Locate the cell with the specified text and output its [x, y] center coordinate. 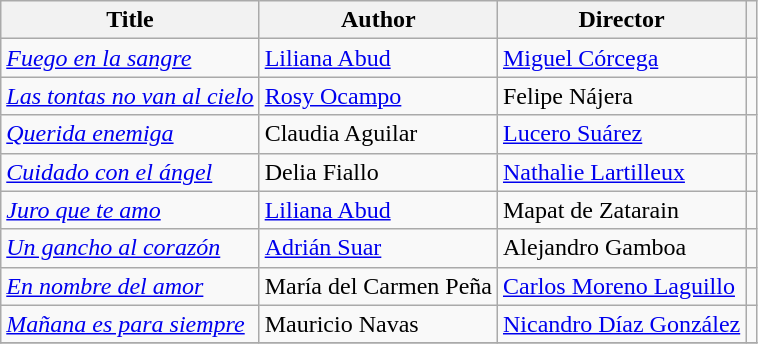
Author [378, 20]
Mauricio Navas [378, 324]
Delia Fiallo [378, 172]
En nombre del amor [130, 286]
Claudia Aguilar [378, 134]
Lucero Suárez [621, 134]
Miguel Córcega [621, 58]
Un gancho al corazón [130, 248]
Mapat de Zatarain [621, 210]
Adrián Suar [378, 248]
Felipe Nájera [621, 96]
Querida enemiga [130, 134]
Rosy Ocampo [378, 96]
Carlos Moreno Laguillo [621, 286]
Las tontas no van al cielo [130, 96]
Fuego en la sangre [130, 58]
Alejandro Gamboa [621, 248]
Title [130, 20]
Director [621, 20]
Mañana es para siempre [130, 324]
Juro que te amo [130, 210]
María del Carmen Peña [378, 286]
Cuidado con el ángel [130, 172]
Nicandro Díaz González [621, 324]
Nathalie Lartilleux [621, 172]
